Search for the cell housing the specified text and yield its (x, y) center coordinate. 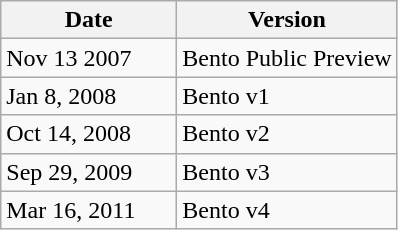
Version (287, 20)
Jan 8, 2008 (89, 96)
Nov 13 2007 (89, 58)
Bento v3 (287, 172)
Sep 29, 2009 (89, 172)
Oct 14, 2008 (89, 134)
Bento v2 (287, 134)
Bento v4 (287, 210)
Mar 16, 2011 (89, 210)
Bento Public Preview (287, 58)
Date (89, 20)
Bento v1 (287, 96)
